From the cell containing the given text, extract its center point as [X, Y] coordinate. 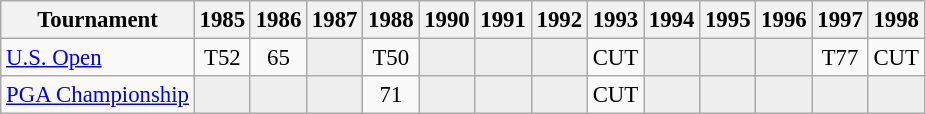
1997 [840, 20]
65 [278, 58]
1995 [728, 20]
1998 [896, 20]
Tournament [98, 20]
1990 [447, 20]
T77 [840, 58]
T52 [222, 58]
1993 [615, 20]
U.S. Open [98, 58]
1994 [672, 20]
1986 [278, 20]
1987 [335, 20]
1988 [391, 20]
T50 [391, 58]
71 [391, 95]
1992 [559, 20]
1991 [503, 20]
1996 [784, 20]
1985 [222, 20]
PGA Championship [98, 95]
